Return [X, Y] of the center of cell containing provided text 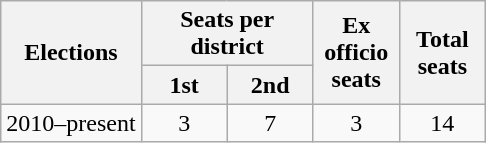
14 [442, 123]
1st [184, 85]
Seats per district [227, 34]
Total seats [442, 52]
Ex officio seats [356, 52]
Elections [71, 52]
7 [270, 123]
2010–present [71, 123]
2nd [270, 85]
